Extract the (X, Y) coordinate from the center of the cell holding the provided text.  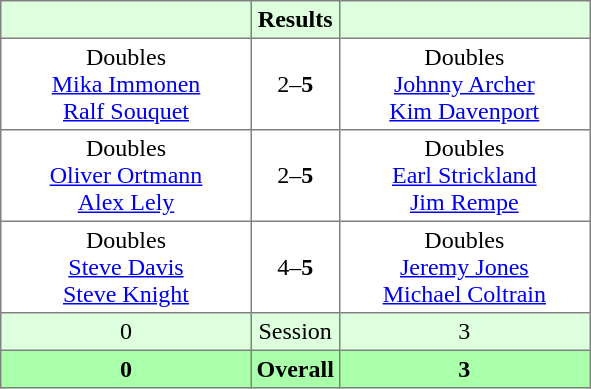
DoublesJeremy JonesMichael Coltrain (464, 267)
Results (295, 20)
DoublesMika ImmonenRalf Souquet (126, 84)
Overall (295, 369)
Session (295, 332)
DoublesOliver OrtmannAlex Lely (126, 176)
DoublesSteve DavisSteve Knight (126, 267)
4–5 (295, 267)
DoublesEarl StricklandJim Rempe (464, 176)
DoublesJohnny ArcherKim Davenport (464, 84)
